Determine the [X, Y] coordinate at the center of the cell enclosing the given text.  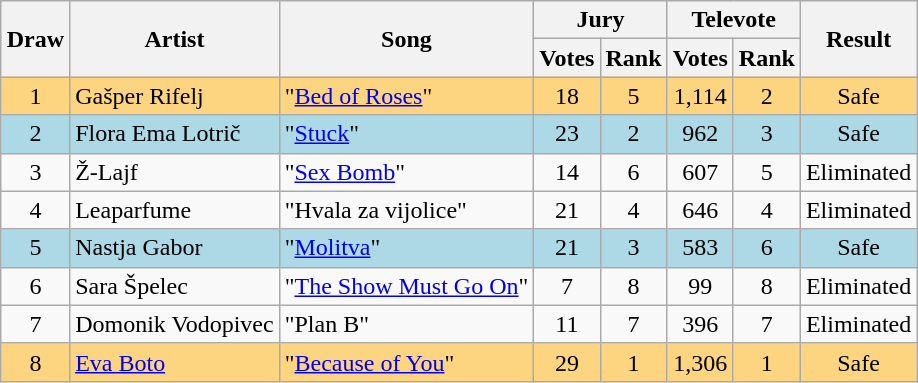
646 [700, 210]
"Because of You" [406, 362]
11 [567, 324]
23 [567, 134]
Domonik Vodopivec [175, 324]
"Sex Bomb" [406, 172]
99 [700, 286]
"The Show Must Go On" [406, 286]
"Stuck" [406, 134]
Ž-Lajf [175, 172]
583 [700, 248]
14 [567, 172]
"Plan B" [406, 324]
Televote [734, 20]
607 [700, 172]
Artist [175, 39]
Jury [600, 20]
Sara Špelec [175, 286]
396 [700, 324]
Song [406, 39]
Nastja Gabor [175, 248]
Result [858, 39]
Gašper Rifelj [175, 96]
Draw [35, 39]
29 [567, 362]
Eva Boto [175, 362]
Flora Ema Lotrič [175, 134]
18 [567, 96]
962 [700, 134]
Leaparfume [175, 210]
1,306 [700, 362]
"Molitva" [406, 248]
1,114 [700, 96]
"Hvala za vijolice" [406, 210]
"Bed of Roses" [406, 96]
